Extract the [X, Y] coordinate from the center of the cell holding the provided text.  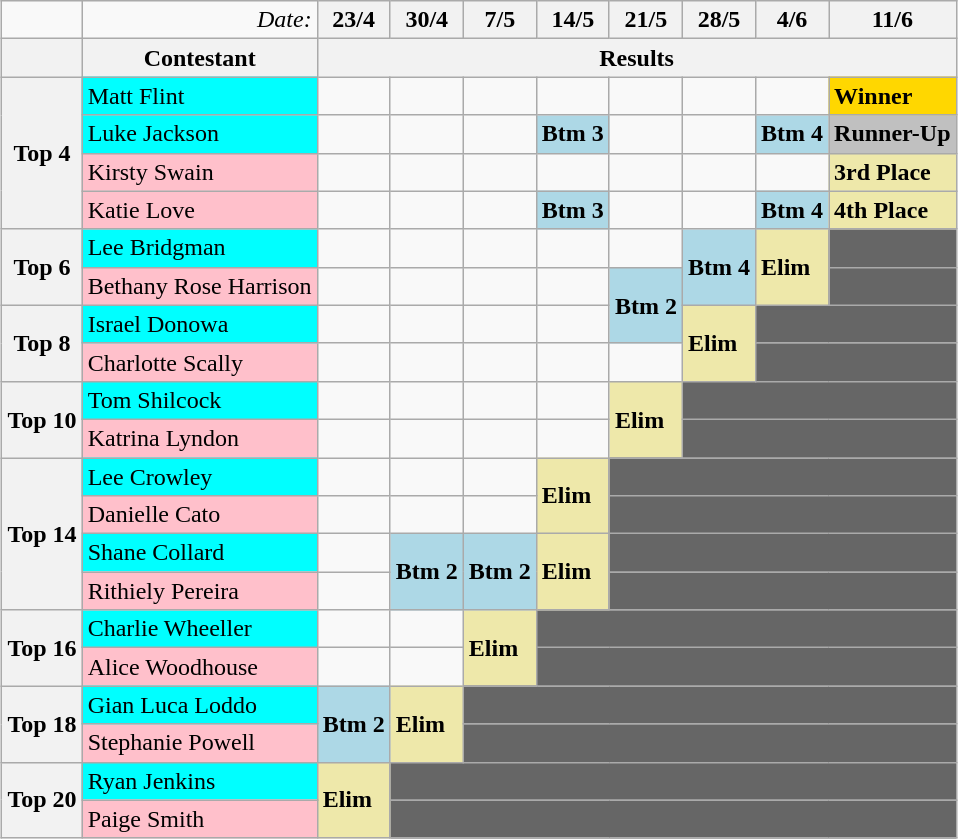
Top 14 [42, 534]
Lee Crowley [200, 477]
Winner [893, 96]
Top 4 [42, 153]
Katrina Lyndon [200, 438]
Ryan Jenkins [200, 781]
14/5 [572, 20]
Tom Shilcock [200, 400]
Top 18 [42, 724]
Results [636, 58]
4/6 [792, 20]
Charlie Wheeller [200, 629]
4th Place [893, 210]
Danielle Cato [200, 515]
Katie Love [200, 210]
3rd Place [893, 172]
Bethany Rose Harrison [200, 286]
Shane Collard [200, 553]
Date: [200, 20]
Rithiely Pereira [200, 591]
11/6 [893, 20]
Lee Bridgman [200, 248]
Top 10 [42, 419]
Top 16 [42, 648]
Top 8 [42, 343]
Kirsty Swain [200, 172]
21/5 [646, 20]
Alice Woodhouse [200, 667]
Top 6 [42, 267]
30/4 [426, 20]
Matt Flint [200, 96]
Luke Jackson [200, 134]
Israel Donowa [200, 324]
Runner-Up [893, 134]
Paige Smith [200, 819]
23/4 [354, 20]
Top 20 [42, 800]
7/5 [500, 20]
Gian Luca Loddo [200, 705]
Stephanie Powell [200, 743]
28/5 [718, 20]
Charlotte Scally [200, 362]
Contestant [200, 58]
